Scan for the cell matching the given text and deliver its [X, Y] coordinate at center. 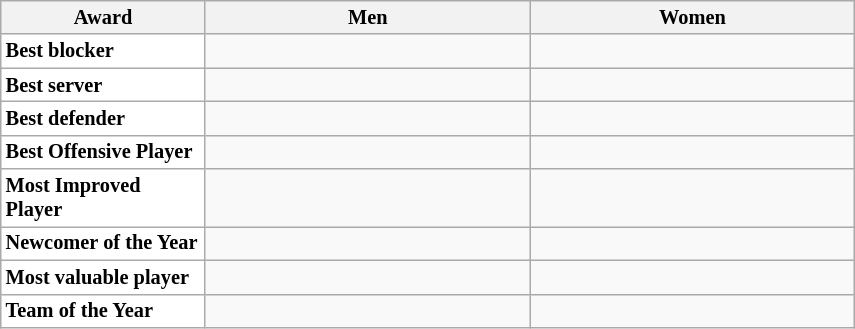
Best defender [104, 118]
Best server [104, 85]
Award [104, 17]
Best Offensive Player [104, 152]
Best blocker [104, 51]
Newcomer of the Year [104, 243]
Most valuable player [104, 277]
Men [368, 17]
Women [692, 17]
Most Improved Player [104, 198]
Team of the Year [104, 311]
